Scan for the cell matching the given text and deliver its (X, Y) coordinate at center. 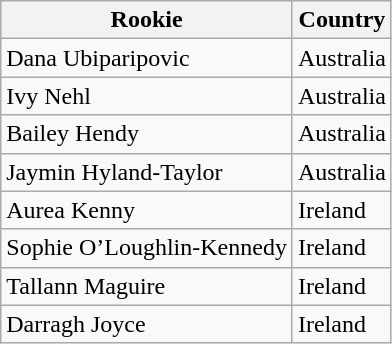
Country (342, 20)
Darragh Joyce (147, 324)
Bailey Hendy (147, 134)
Dana Ubiparipovic (147, 58)
Ivy Nehl (147, 96)
Rookie (147, 20)
Aurea Kenny (147, 210)
Tallann Maguire (147, 286)
Jaymin Hyland-Taylor (147, 172)
Sophie O’Loughlin-Kennedy (147, 248)
